Output the [x, y] coordinate of the center of the cell containing the given text.  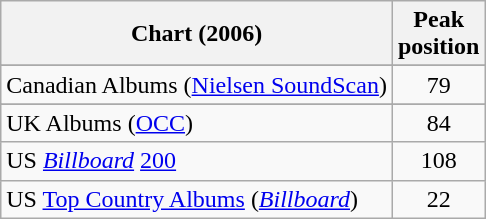
Chart (2006) [197, 34]
Peakposition [438, 34]
84 [438, 123]
108 [438, 161]
UK Albums (OCC) [197, 123]
79 [438, 85]
US Billboard 200 [197, 161]
Canadian Albums (Nielsen SoundScan) [197, 85]
22 [438, 199]
US Top Country Albums (Billboard) [197, 199]
